Pinpoint the cell where the given text exists, returning its (x, y) midpoint coordinate. 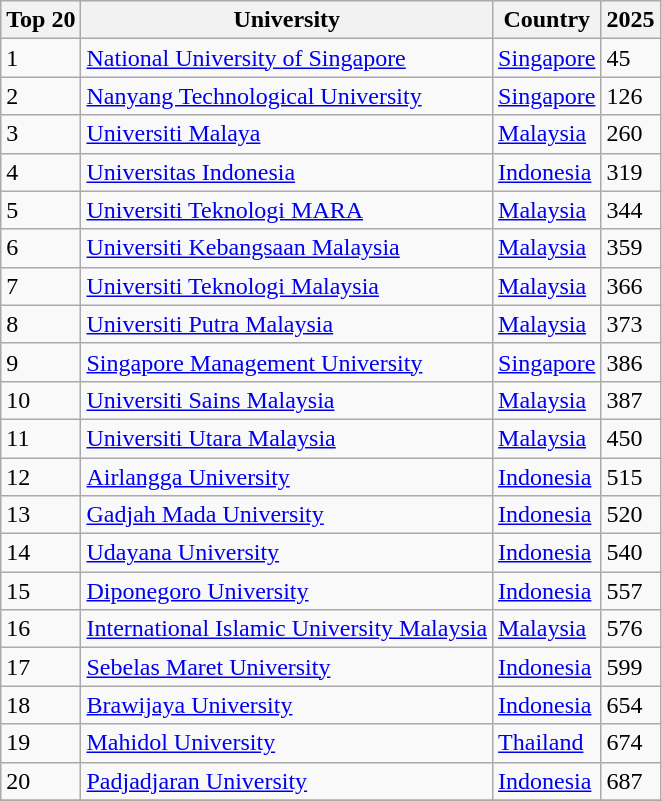
450 (630, 438)
Universiti Malaya (287, 134)
13 (41, 515)
260 (630, 134)
14 (41, 553)
16 (41, 629)
Sebelas Maret University (287, 667)
6 (41, 248)
Universiti Sains Malaysia (287, 400)
Brawijaya University (287, 705)
687 (630, 781)
15 (41, 591)
Universiti Teknologi MARA (287, 210)
7 (41, 286)
1 (41, 58)
Universiti Utara Malaysia (287, 438)
2025 (630, 20)
2 (41, 96)
9 (41, 362)
386 (630, 362)
International Islamic University Malaysia (287, 629)
344 (630, 210)
4 (41, 172)
359 (630, 248)
12 (41, 477)
Airlangga University (287, 477)
319 (630, 172)
373 (630, 324)
Country (547, 20)
Gadjah Mada University (287, 515)
Thailand (547, 743)
Padjadjaran University (287, 781)
Top 20 (41, 20)
Universitas Indonesia (287, 172)
18 (41, 705)
387 (630, 400)
Universiti Putra Malaysia (287, 324)
654 (630, 705)
Universiti Teknologi Malaysia (287, 286)
366 (630, 286)
576 (630, 629)
Diponegoro University (287, 591)
126 (630, 96)
540 (630, 553)
5 (41, 210)
17 (41, 667)
National University of Singapore (287, 58)
520 (630, 515)
10 (41, 400)
557 (630, 591)
11 (41, 438)
Universiti Kebangsaan Malaysia (287, 248)
599 (630, 667)
Mahidol University (287, 743)
515 (630, 477)
45 (630, 58)
674 (630, 743)
3 (41, 134)
Singapore Management University (287, 362)
19 (41, 743)
Nanyang Technological University (287, 96)
University (287, 20)
Udayana University (287, 553)
8 (41, 324)
20 (41, 781)
